Scan for the cell matching the given text and deliver its [x, y] coordinate at center. 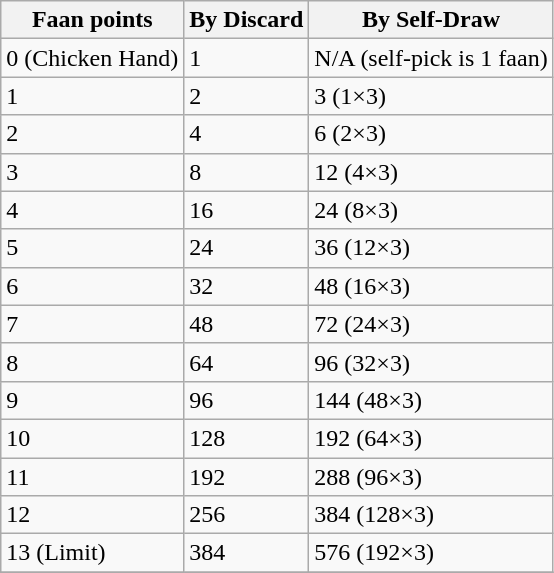
96 (32×3) [431, 362]
576 (192×3) [431, 553]
32 [246, 286]
9 [92, 400]
24 [246, 248]
192 [246, 477]
0 (Chicken Hand) [92, 58]
6 [92, 286]
192 (64×3) [431, 438]
96 [246, 400]
N/A (self-pick is 1 faan) [431, 58]
256 [246, 515]
10 [92, 438]
384 (128×3) [431, 515]
384 [246, 553]
72 (24×3) [431, 324]
24 (8×3) [431, 210]
5 [92, 248]
6 (2×3) [431, 134]
3 [92, 172]
16 [246, 210]
48 [246, 324]
48 (16×3) [431, 286]
By Discard [246, 20]
Faan points [92, 20]
By Self-Draw [431, 20]
64 [246, 362]
288 (96×3) [431, 477]
13 (Limit) [92, 553]
3 (1×3) [431, 96]
11 [92, 477]
144 (48×3) [431, 400]
7 [92, 324]
128 [246, 438]
36 (12×3) [431, 248]
12 [92, 515]
12 (4×3) [431, 172]
